Identify which cell holds the provided text, then report its (X, Y) central coordinate. 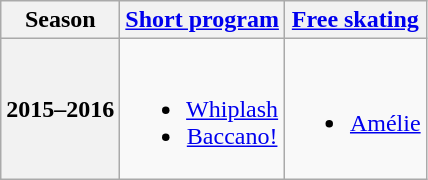
Whiplash Baccano! (202, 109)
Short program (202, 20)
Season (60, 20)
Amélie (355, 109)
Free skating (355, 20)
2015–2016 (60, 109)
